Detect which cell encompasses the target text, then output its (x, y) center coordinate. 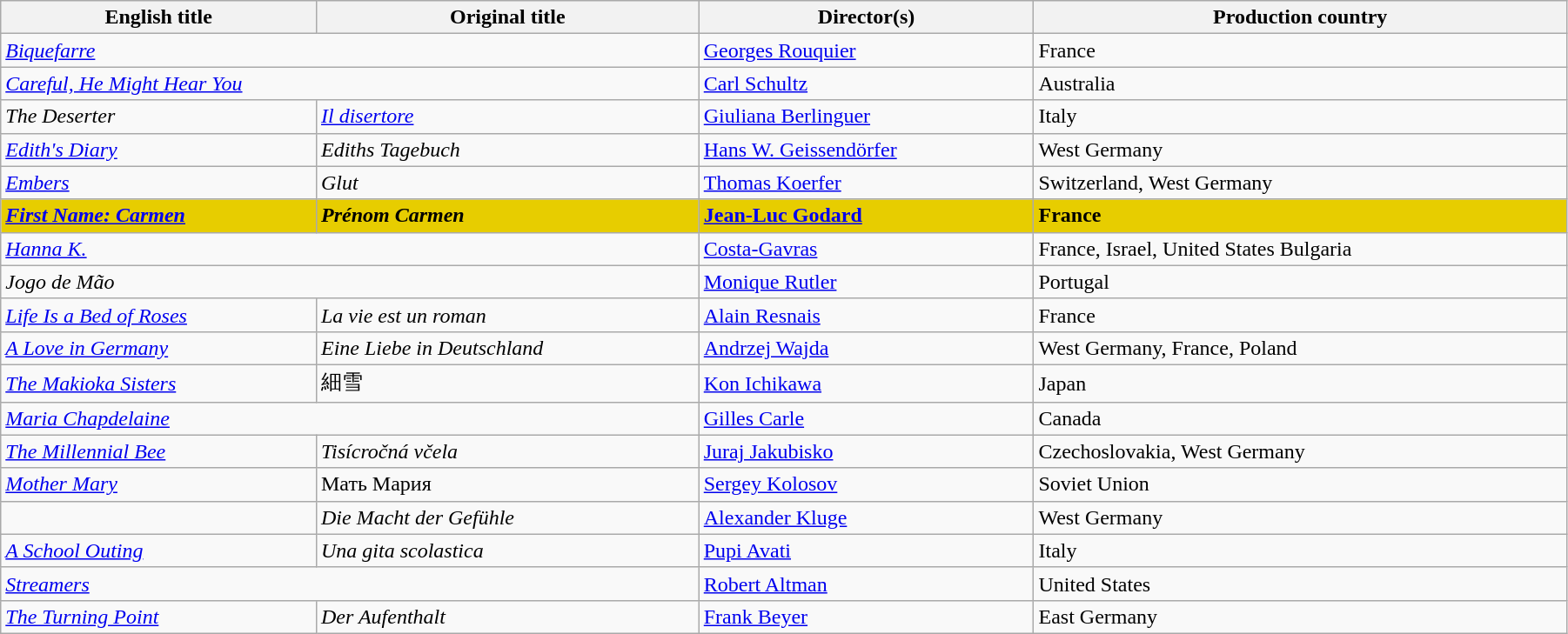
The Makioka Sisters (158, 383)
The Turning Point (158, 617)
Maria Chapdelaine (350, 418)
Mother Mary (158, 484)
France, Israel, United States Bulgaria (1300, 249)
English title (158, 17)
Streamers (350, 584)
The Deserter (158, 117)
Eine Liebe in Deutschland (507, 348)
Embers (158, 183)
The Millennial Bee (158, 451)
Ediths Tagebuch (507, 150)
Pupi Avati (867, 551)
Frank Beyer (867, 617)
Canada (1300, 418)
Life Is a Bed of Roses (158, 315)
Jean-Luc Godard (867, 216)
First Name: Carmen (158, 216)
Hans W. Geissendörfer (867, 150)
Jogo de Mão (350, 282)
Thomas Koerfer (867, 183)
Czechoslovakia, West Germany (1300, 451)
Original title (507, 17)
Careful, He Might Hear You (350, 83)
Biquefarre (350, 50)
Edith's Diary (158, 150)
Monique Rutler (867, 282)
Die Macht der Gefühle (507, 517)
Gilles Carle (867, 418)
Tisícročná včela (507, 451)
Una gita scolastica (507, 551)
Japan (1300, 383)
Juraj Jakubisko (867, 451)
Carl Schultz (867, 83)
United States (1300, 584)
La vie est un roman (507, 315)
Kon Ichikawa (867, 383)
Georges Rouquier (867, 50)
Glut (507, 183)
A School Outing (158, 551)
Alain Resnais (867, 315)
Portugal (1300, 282)
Director(s) (867, 17)
Prénom Carmen (507, 216)
Мать Мария (507, 484)
Der Aufenthalt (507, 617)
Soviet Union (1300, 484)
Giuliana Berlinguer (867, 117)
細雪 (507, 383)
Robert Altman (867, 584)
Andrzej Wajda (867, 348)
West Germany, France, Poland (1300, 348)
Switzerland, West Germany (1300, 183)
A Love in Germany (158, 348)
Alexander Kluge (867, 517)
Costa-Gavras (867, 249)
East Germany (1300, 617)
Hanna K. (350, 249)
Il disertore (507, 117)
Australia (1300, 83)
Sergey Kolosov (867, 484)
Production country (1300, 17)
